Determine the [x, y] coordinate at the center of the cell enclosing the given text.  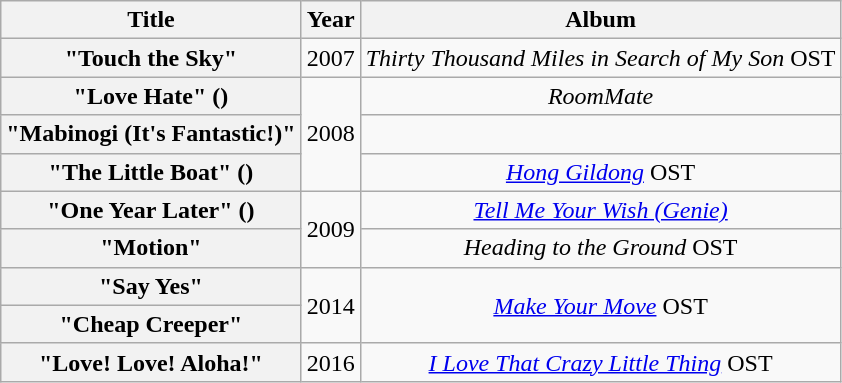
"Mabinogi (It's Fantastic!)" [151, 134]
Hong Gildong OST [600, 172]
Make Your Move OST [600, 305]
"Cheap Creeper" [151, 324]
2007 [330, 58]
Album [600, 20]
"Say Yes" [151, 286]
2014 [330, 305]
"Touch the Sky" [151, 58]
Tell Me Your Wish (Genie) [600, 210]
I Love That Crazy Little Thing OST [600, 362]
RoomMate [600, 96]
"The Little Boat" () [151, 172]
2009 [330, 229]
Title [151, 20]
Heading to the Ground OST [600, 248]
Thirty Thousand Miles in Search of My Son OST [600, 58]
2016 [330, 362]
Year [330, 20]
"One Year Later" () [151, 210]
"Love! Love! Aloha!" [151, 362]
"Love Hate" () [151, 96]
"Motion" [151, 248]
2008 [330, 134]
